Scan for the cell matching the given text and deliver its [X, Y] coordinate at center. 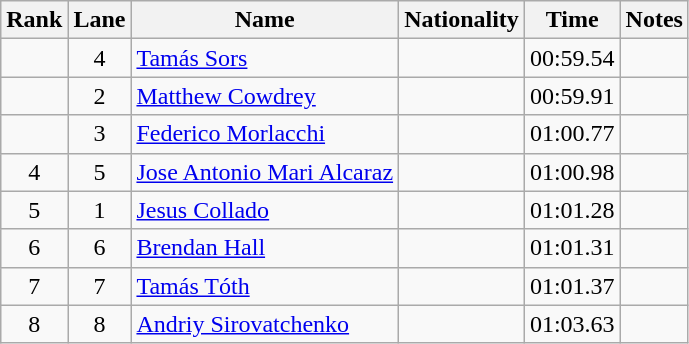
Time [572, 20]
01:03.63 [572, 324]
00:59.54 [572, 58]
Andriy Sirovatchenko [265, 324]
Jesus Collado [265, 210]
Notes [654, 20]
Lane [100, 20]
Jose Antonio Mari Alcaraz [265, 172]
01:00.98 [572, 172]
Nationality [462, 20]
00:59.91 [572, 96]
3 [100, 134]
Federico Morlacchi [265, 134]
Tamás Sors [265, 58]
Matthew Cowdrey [265, 96]
Brendan Hall [265, 248]
1 [100, 210]
Tamás Tóth [265, 286]
2 [100, 96]
01:01.28 [572, 210]
01:01.37 [572, 286]
01:01.31 [572, 248]
Rank [34, 20]
01:00.77 [572, 134]
Name [265, 20]
